Output the (X, Y) coordinate of the center of the cell containing the given text.  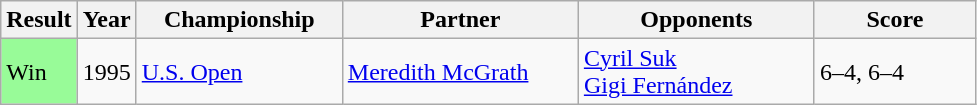
Year (106, 20)
Result (39, 20)
6–4, 6–4 (894, 72)
1995 (106, 72)
Championship (239, 20)
Opponents (696, 20)
Meredith McGrath (460, 72)
U.S. Open (239, 72)
Win (39, 72)
Partner (460, 20)
Score (894, 20)
Cyril Suk Gigi Fernández (696, 72)
